Provide the (x, y) coordinate of the cell's center where the given text is located.  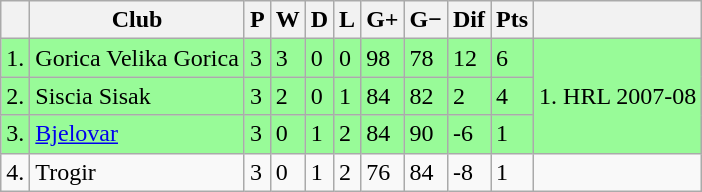
W (288, 20)
Trogir (138, 172)
3. (16, 134)
1. (16, 58)
Pts (512, 20)
12 (468, 58)
Dif (468, 20)
98 (382, 58)
1. HRL 2007-08 (618, 96)
4. (16, 172)
4 (512, 96)
-8 (468, 172)
P (257, 20)
G+ (382, 20)
2. (16, 96)
6 (512, 58)
90 (426, 134)
82 (426, 96)
D (319, 20)
Club (138, 20)
L (348, 20)
78 (426, 58)
76 (382, 172)
-6 (468, 134)
G− (426, 20)
Bjelovar (138, 134)
Siscia Sisak (138, 96)
Gorica Velika Gorica (138, 58)
